Locate the cell with the specified text and output its [X, Y] center coordinate. 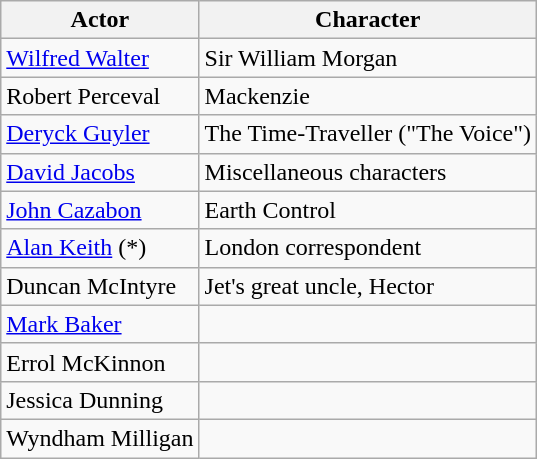
Errol McKinnon [100, 362]
Wilfred Walter [100, 58]
Character [368, 20]
Duncan McIntyre [100, 286]
Wyndham Milligan [100, 438]
London correspondent [368, 248]
Actor [100, 20]
Mackenzie [368, 96]
Jessica Dunning [100, 400]
The Time-Traveller ("The Voice") [368, 134]
Deryck Guyler [100, 134]
Mark Baker [100, 324]
Sir William Morgan [368, 58]
Alan Keith (*) [100, 248]
Jet's great uncle, Hector [368, 286]
John Cazabon [100, 210]
Miscellaneous characters [368, 172]
Robert Perceval [100, 96]
David Jacobs [100, 172]
Earth Control [368, 210]
